Detect which cell encompasses the target text, then output its (X, Y) center coordinate. 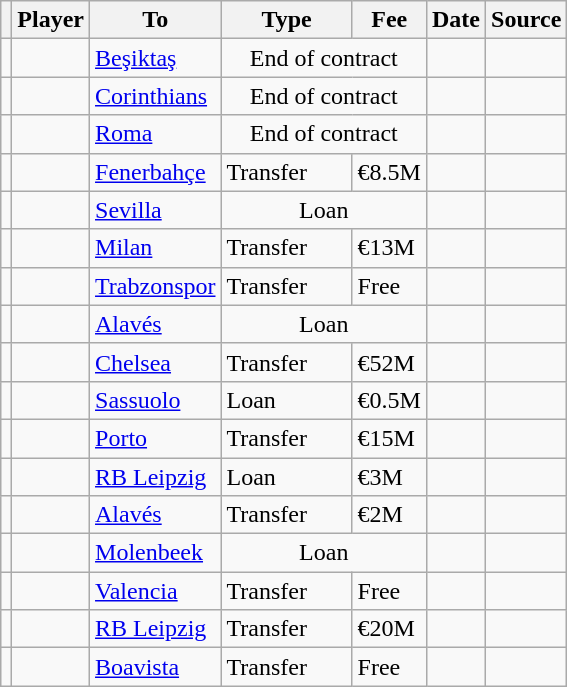
To (156, 20)
Type (286, 20)
Boavista (156, 667)
Fenerbahçe (156, 172)
€13M (389, 248)
Sassuolo (156, 400)
€52M (389, 362)
Porto (156, 438)
€2M (389, 515)
€8.5M (389, 172)
Player (51, 20)
Corinthians (156, 96)
Sevilla (156, 210)
Beşiktaş (156, 58)
Valencia (156, 591)
€0.5M (389, 400)
Roma (156, 134)
Trabzonspor (156, 286)
€3M (389, 477)
€15M (389, 438)
Fee (389, 20)
Milan (156, 248)
€20M (389, 629)
Date (456, 20)
Molenbeek (156, 553)
Source (526, 20)
Chelsea (156, 362)
